Provide the (x, y) coordinate of the cell's center where the given text is located.  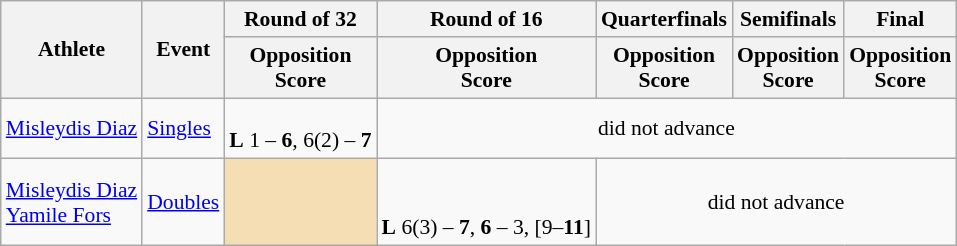
L 1 – 6, 6(2) – 7 (300, 128)
Round of 16 (486, 19)
Round of 32 (300, 19)
Doubles (183, 202)
Singles (183, 128)
Semifinals (788, 19)
Misleydis Diaz (72, 128)
L 6(3) – 7, 6 – 3, [9–11] (486, 202)
Misleydis DiazYamile Fors (72, 202)
Final (900, 19)
Event (183, 50)
Athlete (72, 50)
Quarterfinals (664, 19)
